Scan for the cell matching the given text and deliver its [X, Y] coordinate at center. 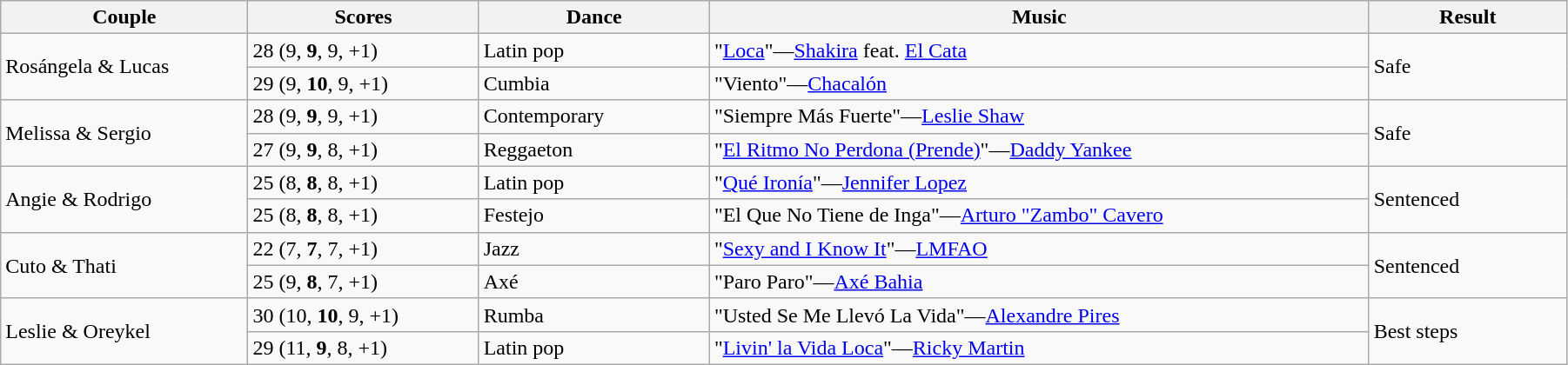
"Livin' la Vida Loca"—Ricky Martin [1039, 348]
Scores [364, 17]
"El Ritmo No Perdona (Prende)"—Daddy Yankee [1039, 149]
Rumba [593, 315]
Music [1039, 17]
25 (9, 8, 7, +1) [364, 282]
Melissa & Sergio [124, 133]
Dance [593, 17]
Angie & Rodrigo [124, 199]
29 (9, 10, 9, +1) [364, 83]
Reggaeton [593, 149]
Best steps [1467, 331]
Rosángela & Lucas [124, 67]
"Paro Paro"—Axé Bahia [1039, 282]
29 (11, 9, 8, +1) [364, 348]
"Qué Ironía"—Jennifer Lopez [1039, 182]
Result [1467, 17]
Festejo [593, 216]
"Siempre Más Fuerte"—Leslie Shaw [1039, 116]
Cumbia [593, 83]
"Sexy and I Know It"—LMFAO [1039, 249]
"Usted Se Me Llevó La Vida"—Alexandre Pires [1039, 315]
Cuto & Thati [124, 265]
"Viento"—Chacalón [1039, 83]
Axé [593, 282]
Jazz [593, 249]
"Loca"—Shakira feat. El Cata [1039, 50]
"El Que No Tiene de Inga"—Arturo "Zambo" Cavero [1039, 216]
Couple [124, 17]
Leslie & Oreykel [124, 331]
22 (7, 7, 7, +1) [364, 249]
27 (9, 9, 8, +1) [364, 149]
Contemporary [593, 116]
30 (10, 10, 9, +1) [364, 315]
